Provide the [X, Y] coordinate of the cell's center where the given text is located.  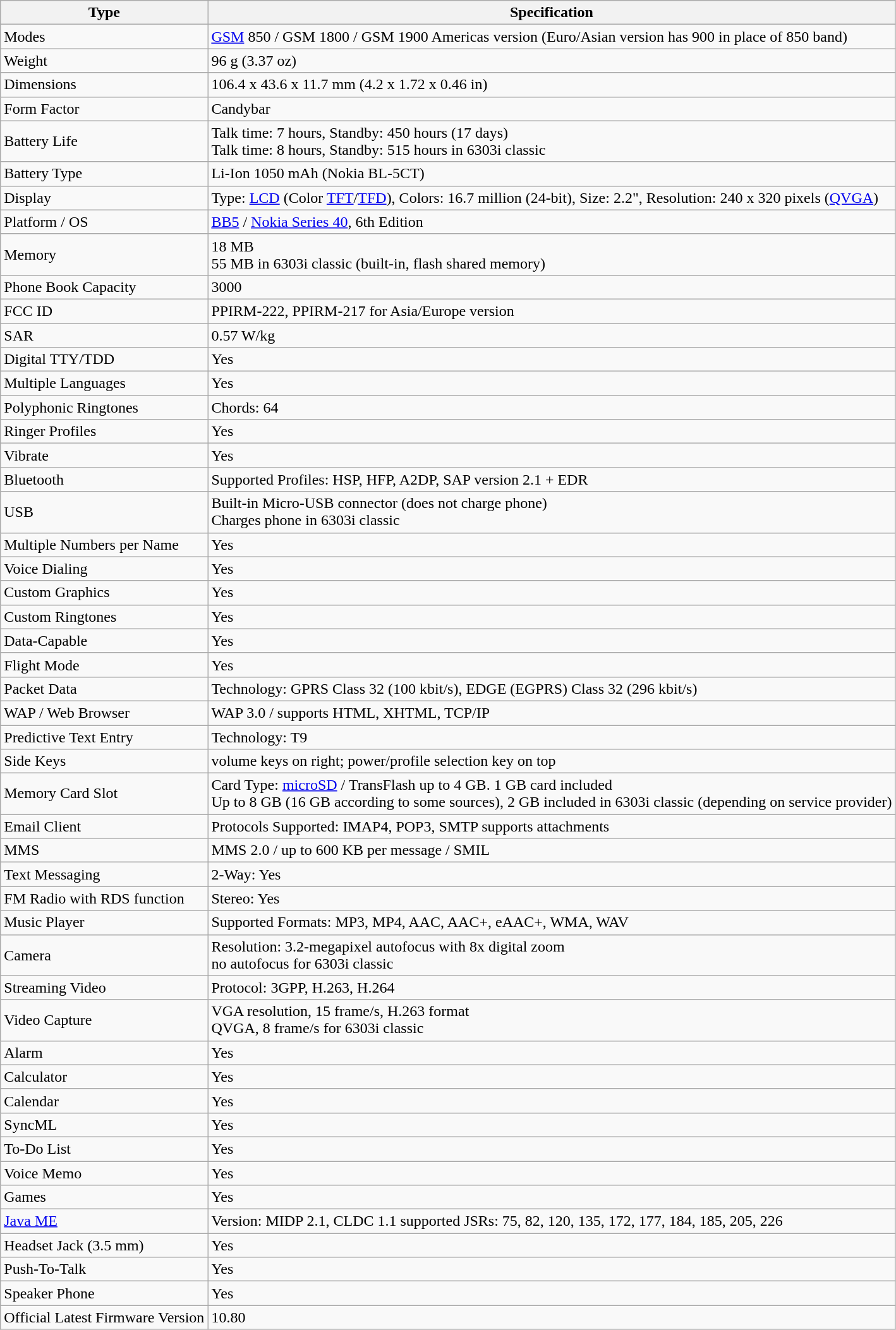
SAR [104, 336]
Version: MIDP 2.1, CLDC 1.1 supported JSRs: 75, 82, 120, 135, 172, 177, 184, 185, 205, 226 [552, 1221]
Camera [104, 955]
Dimensions [104, 85]
Weight [104, 61]
Headset Jack (3.5 mm) [104, 1245]
Stereo: Yes [552, 898]
Memory [104, 254]
Calculator [104, 1077]
Memory Card Slot [104, 794]
PPIRM-222, PPIRM-217 for Asia/Europe version [552, 311]
2-Way: Yes [552, 874]
Predictive Text Entry [104, 737]
18 MB55 MB in 6303i classic (built-in, flash shared memory) [552, 254]
Type: LCD (Color TFT/TFD), Colors: 16.7 million (24-bit), Size: 2.2", Resolution: 240 x 320 pixels (QVGA) [552, 198]
SyncML [104, 1125]
3000 [552, 287]
Built-in Micro-USB connector (does not charge phone)Charges phone in 6303i classic [552, 512]
FM Radio with RDS function [104, 898]
Games [104, 1197]
Speaker Phone [104, 1293]
Supported Formats: MP3, MP4, AAC, AAC+, eAAC+, WMA, WAV [552, 922]
Protocol: 3GPP, H.263, H.264 [552, 988]
Multiple Languages [104, 384]
Polyphonic Ringtones [104, 408]
FCC ID [104, 311]
MMS [104, 850]
Streaming Video [104, 988]
Supported Profiles: HSP, HFP, A2DP, SAP version 2.1 + EDR [552, 480]
Battery Type [104, 174]
Email Client [104, 826]
BB5 / Nokia Series 40, 6th Edition [552, 222]
Voice Memo [104, 1173]
Alarm [104, 1053]
Type [104, 13]
GSM 850 / GSM 1800 / GSM 1900 Americas version (Euro/Asian version has 900 in place of 850 band) [552, 37]
Specification [552, 13]
Li-Ion 1050 mAh (Nokia BL-5CT) [552, 174]
Form Factor [104, 109]
volume keys on right; power/profile selection key on top [552, 761]
Custom Graphics [104, 593]
96 g (3.37 oz) [552, 61]
Side Keys [104, 761]
106.4 x 43.6 x 11.7 mm (4.2 x 1.72 x 0.46 in) [552, 85]
Protocols Supported: IMAP4, POP3, SMTP supports attachments [552, 826]
Battery Life [104, 142]
Digital TTY/TDD [104, 360]
To-Do List [104, 1149]
Push-To-Talk [104, 1269]
Packet Data [104, 689]
Bluetooth [104, 480]
10.80 [552, 1317]
Modes [104, 37]
Voice Dialing [104, 569]
Phone Book Capacity [104, 287]
Video Capture [104, 1020]
Technology: T9 [552, 737]
USB [104, 512]
WAP 3.0 / supports HTML, XHTML, TCP/IP [552, 713]
Ringer Profiles [104, 432]
Vibrate [104, 456]
Candybar [552, 109]
Official Latest Firmware Version [104, 1317]
Display [104, 198]
VGA resolution, 15 frame/s, H.263 formatQVGA, 8 frame/s for 6303i classic [552, 1020]
Flight Mode [104, 665]
0.57 W/kg [552, 336]
MMS 2.0 / up to 600 KB per message / SMIL [552, 850]
Music Player [104, 922]
Chords: 64 [552, 408]
Custom Ringtones [104, 617]
Multiple Numbers per Name [104, 545]
Talk time: 7 hours, Standby: 450 hours (17 days)Talk time: 8 hours, Standby: 515 hours in 6303i classic [552, 142]
Resolution: 3.2-megapixel autofocus with 8x digital zoomno autofocus for 6303i classic [552, 955]
Platform / OS [104, 222]
Text Messaging [104, 874]
Java ME [104, 1221]
Data-Capable [104, 641]
WAP / Web Browser [104, 713]
Technology: GPRS Class 32 (100 kbit/s), EDGE (EGPRS) Class 32 (296 kbit/s) [552, 689]
Calendar [104, 1101]
